Search for the cell housing the specified text and yield its [x, y] center coordinate. 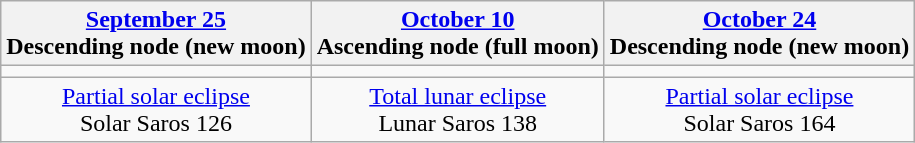
October 10Ascending node (full moon) [458, 34]
Partial solar eclipseSolar Saros 126 [156, 110]
September 25Descending node (new moon) [156, 34]
Partial solar eclipseSolar Saros 164 [759, 110]
October 24Descending node (new moon) [759, 34]
Total lunar eclipseLunar Saros 138 [458, 110]
